Return (X, Y) of the center of cell containing provided text 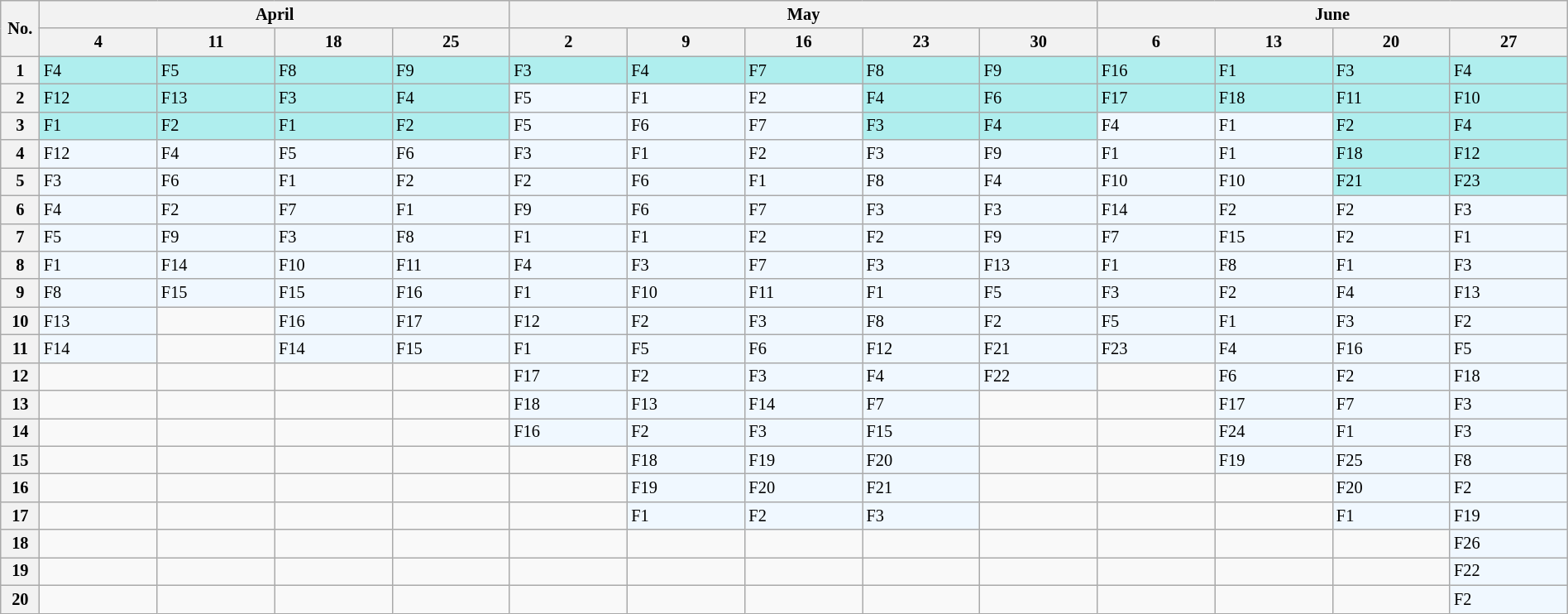
30 (1039, 42)
17 (20, 516)
5 (20, 181)
7 (20, 237)
3 (20, 126)
F25 (1391, 460)
No. (20, 28)
27 (1508, 42)
23 (921, 42)
F26 (1508, 544)
15 (20, 460)
April (275, 14)
10 (20, 321)
F24 (1274, 432)
May (804, 14)
12 (20, 377)
8 (20, 265)
1 (20, 70)
19 (20, 571)
25 (451, 42)
14 (20, 432)
June (1332, 14)
